Pinpoint the cell where the given text exists, returning its (x, y) midpoint coordinate. 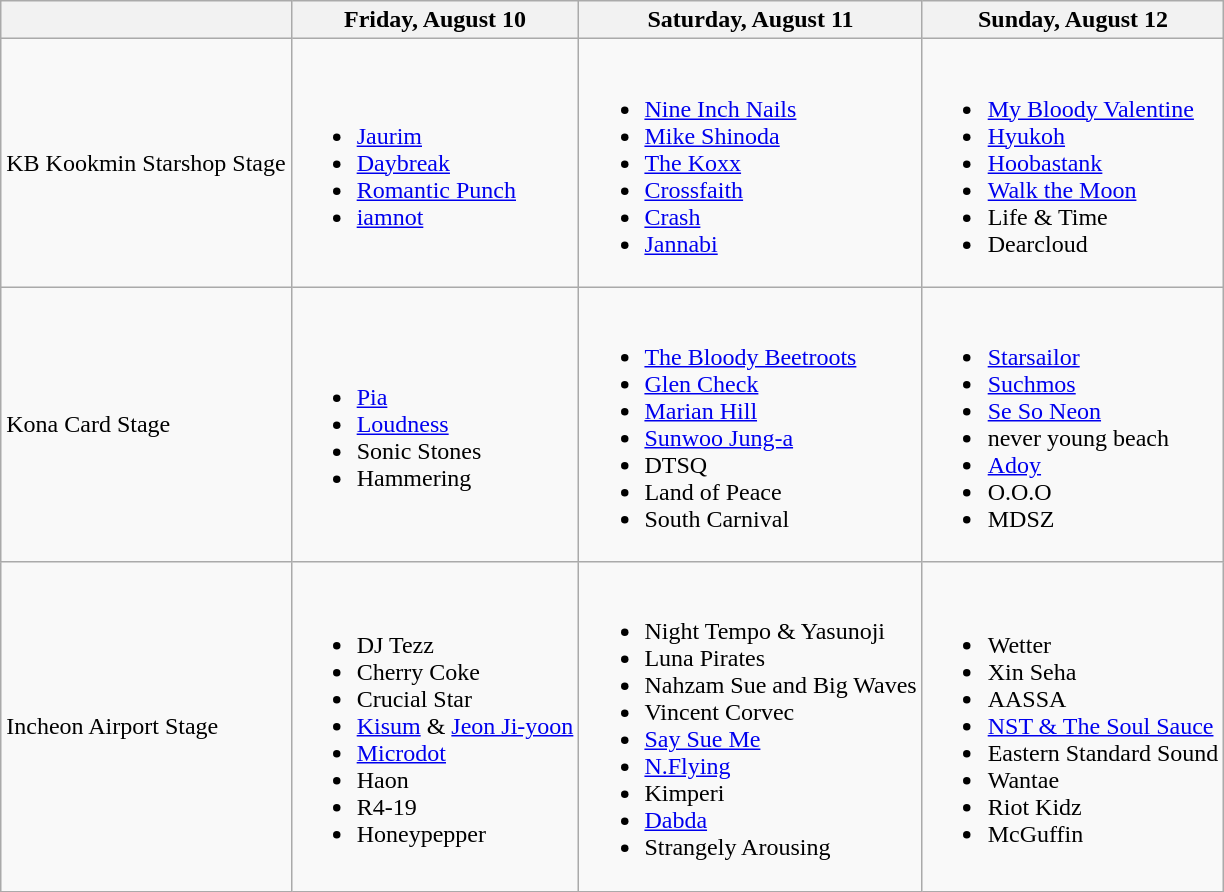
JaurimDaybreakRomantic Punchiamnot (435, 163)
DJ TezzCherry CokeCrucial StarKisum & Jeon Ji-yoonMicrodotHaonR4-19Honeypepper (435, 726)
StarsailorSuchmosSe So Neonnever young beachAdoyO.O.OMDSZ (1073, 424)
The Bloody BeetrootsGlen CheckMarian HillSunwoo Jung-aDTSQLand of PeaceSouth Carnival (750, 424)
WetterXin SehaAASSANST & The Soul SauceEastern Standard SoundWantaeRiot KidzMcGuffin (1073, 726)
Sunday, August 12 (1073, 20)
Kona Card Stage (146, 424)
Incheon Airport Stage (146, 726)
Saturday, August 11 (750, 20)
Nine Inch NailsMike ShinodaThe KoxxCrossfaithCrashJannabi (750, 163)
Friday, August 10 (435, 20)
Night Tempo & YasunojiLuna PiratesNahzam Sue and Big WavesVincent CorvecSay Sue MeN.FlyingKimperiDabdaStrangely Arousing (750, 726)
My Bloody ValentineHyukohHoobastankWalk the MoonLife & TimeDearcloud (1073, 163)
PiaLoudnessSonic StonesHammering (435, 424)
KB Kookmin Starshop Stage (146, 163)
